Return [x, y] of the center of cell containing provided text 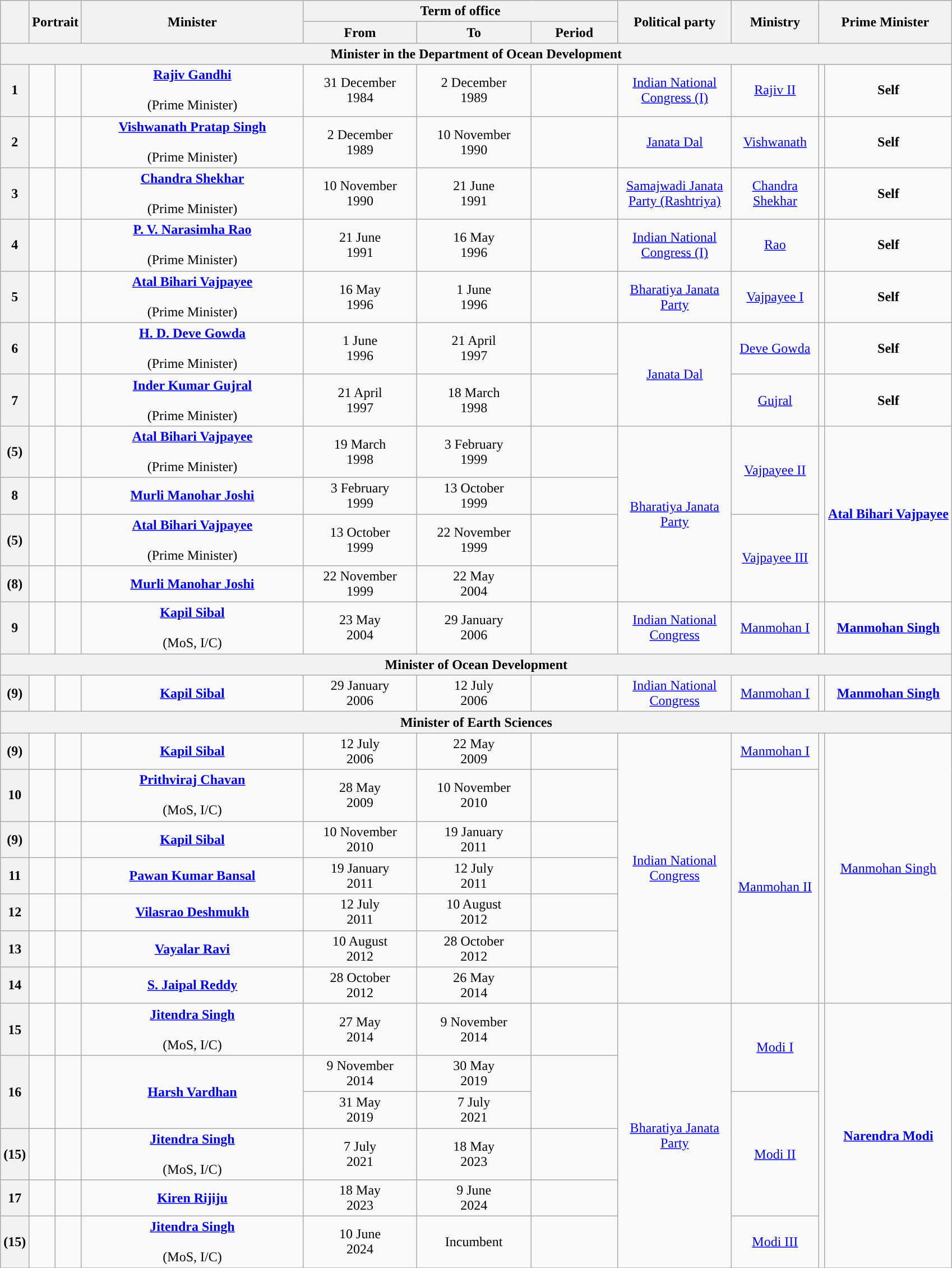
Incumbent [474, 1242]
7 [15, 400]
Atal Bihari Vajpayee [888, 514]
26 May2014 [474, 985]
(8) [15, 584]
Gujral [775, 400]
10 [15, 795]
31 December1984 [360, 90]
12 [15, 912]
Vajpayee I [775, 297]
19 March1998 [360, 451]
Rao [775, 245]
2 [15, 142]
From [360, 33]
Vajpayee II [775, 470]
Vishwanath Pratap Singh(Prime Minister) [192, 142]
Harsh Vardhan [192, 1091]
Kiren Rijiju [192, 1198]
Rajiv Gandhi(Prime Minister) [192, 90]
5 [15, 297]
22 May2009 [474, 751]
Vishwanath [775, 142]
S. Jaipal Reddy [192, 985]
Minister [192, 22]
1 [15, 90]
Prithviraj Chavan(MoS, I/C) [192, 795]
6 [15, 348]
30 May2019 [474, 1073]
11 [15, 876]
15 [15, 1029]
Period [574, 33]
3 [15, 193]
Vilasrao Deshmukh [192, 912]
13 [15, 949]
Manmohan II [775, 886]
To [474, 33]
14 [15, 985]
Chandra Shekhar [775, 193]
Minister of Earth Sciences [477, 722]
Political party [675, 22]
Modi III [775, 1242]
Vayalar Ravi [192, 949]
18 March1998 [474, 400]
Minister in the Department of Ocean Development [477, 54]
Kapil Sibal(MoS, I/C) [192, 628]
Modi II [775, 1154]
9 [15, 628]
Narendra Modi [888, 1135]
Minister of Ocean Development [477, 665]
Vajpayee III [775, 557]
4 [15, 245]
Rajiv II [775, 90]
Chandra Shekhar(Prime Minister) [192, 193]
31 May2019 [360, 1109]
Samajwadi Janata Party (Rashtriya) [675, 193]
H. D. Deve Gowda(Prime Minister) [192, 348]
Ministry [775, 22]
8 [15, 496]
Modi I [775, 1048]
23 May2004 [360, 628]
Inder Kumar Gujral(Prime Minister) [192, 400]
Portrait [56, 22]
Term of office [461, 11]
P. V. Narasimha Rao(Prime Minister) [192, 245]
Deve Gowda [775, 348]
28 May2009 [360, 795]
22 May2004 [474, 584]
Prime Minister [885, 22]
10 June2024 [360, 1242]
16 [15, 1091]
Pawan Kumar Bansal [192, 876]
9 June2024 [474, 1198]
27 May2014 [360, 1029]
17 [15, 1198]
